Scan for the cell matching the given text and deliver its (X, Y) coordinate at center. 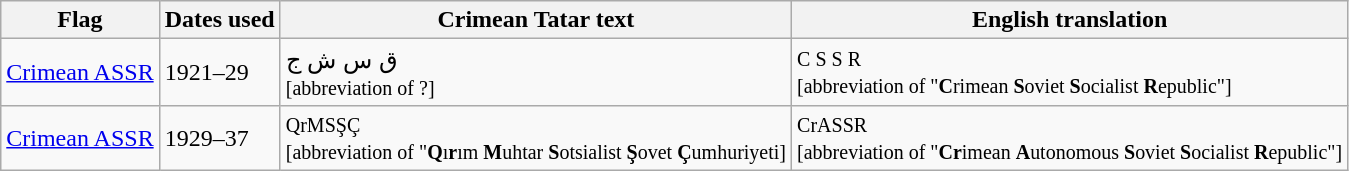
ق س ش ج[abbreviation of ?] (536, 72)
1921–29 (220, 72)
1929–37 (220, 138)
Flag (80, 20)
Crimean Tatar text (536, 20)
Dates used (220, 20)
QrMSŞÇ[abbreviation of "Qırım Muhtar Sotsialist Şovet Çumhuriyeti] (536, 138)
CrASSR[abbreviation of "Crimean Autonomous Soviet Socialist Republic"] (1070, 138)
C S S R [abbreviation of "Crimean Soviet Socialist Republic"] (1070, 72)
English translation (1070, 20)
